Identify which cell holds the provided text, then report its [X, Y] central coordinate. 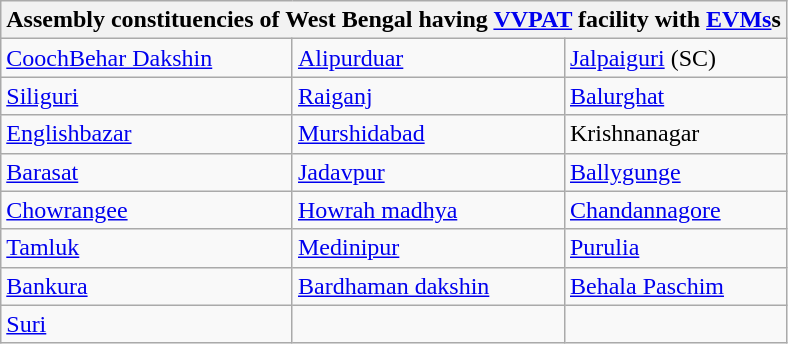
Chowrangee [147, 210]
Chandannagore [675, 210]
Englishbazar [147, 134]
Bardhaman dakshin [428, 286]
Jadavpur [428, 172]
Alipurduar [428, 58]
Assembly constituencies of West Bengal having VVPAT facility with EVMss [394, 20]
Ballygunge [675, 172]
Krishnanagar [675, 134]
Suri [147, 324]
Tamluk [147, 248]
Jalpaiguri (SC) [675, 58]
Murshidabad [428, 134]
Purulia [675, 248]
Behala Paschim [675, 286]
Howrah madhya [428, 210]
Raiganj [428, 96]
Bankura [147, 286]
Barasat [147, 172]
Medinipur [428, 248]
Siliguri [147, 96]
CoochBehar Dakshin [147, 58]
Balurghat [675, 96]
